Output the (X, Y) coordinate of the center of the cell containing the given text.  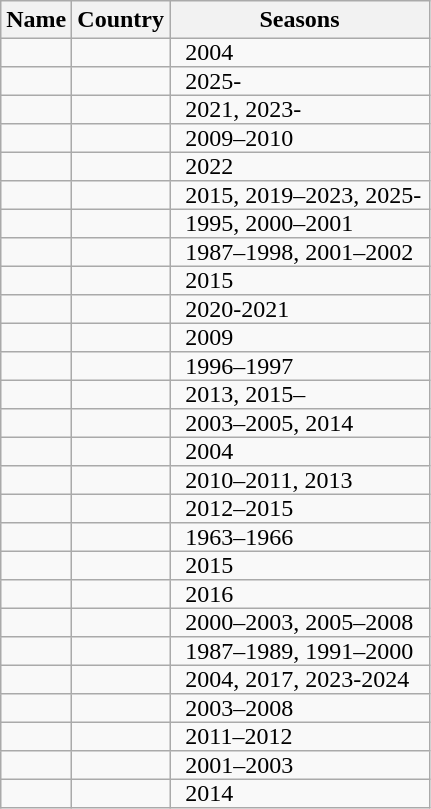
2012–2015 (300, 509)
Seasons (300, 20)
2015, 2019–2023, 2025- (300, 195)
2025- (300, 81)
Name (36, 20)
2016 (300, 594)
2009–2010 (300, 138)
2022 (300, 167)
2009 (300, 338)
Country (121, 20)
2013, 2015– (300, 395)
2014 (300, 794)
2003–2008 (300, 708)
2004, 2017, 2023-2024 (300, 680)
2001–2003 (300, 765)
1963–1966 (300, 537)
2011–2012 (300, 737)
1987–1998, 2001–2002 (300, 252)
1987–1989, 1991–2000 (300, 651)
2020-2021 (300, 309)
1995, 2000–2001 (300, 224)
2000–2003, 2005–2008 (300, 623)
2010–2011, 2013 (300, 480)
2003–2005, 2014 (300, 423)
1996–1997 (300, 366)
2021, 2023- (300, 110)
